Capture the cell that displays the provided text and extract its [X, Y] central coordinate. 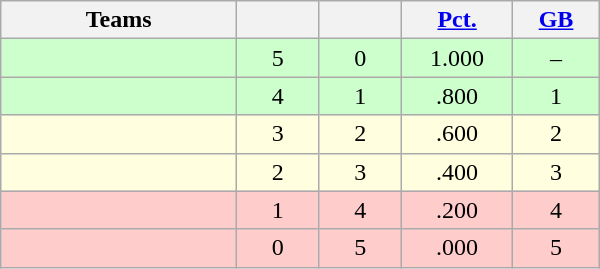
.200 [456, 210]
1.000 [456, 58]
.400 [456, 172]
Teams [119, 20]
GB [556, 20]
– [556, 58]
Pct. [456, 20]
.000 [456, 248]
.800 [456, 96]
.600 [456, 134]
